Return [x, y] of the center of cell containing provided text 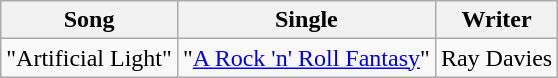
Single [306, 20]
Song [90, 20]
Writer [496, 20]
"A Rock 'n' Roll Fantasy" [306, 58]
"Artificial Light" [90, 58]
Ray Davies [496, 58]
